Search for the cell housing the specified text and yield its [x, y] center coordinate. 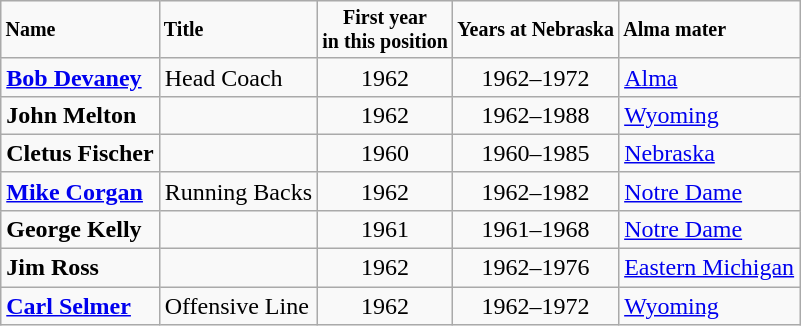
Cletus Fischer [80, 153]
1962–1988 [536, 115]
Bob Devaney [80, 77]
1960–1985 [536, 153]
Name [80, 30]
1960 [386, 153]
Years at Nebraska [536, 30]
Nebraska [710, 153]
1961 [386, 229]
Offensive Line [238, 306]
1961–1968 [536, 229]
Alma mater [710, 30]
First yearin this position [386, 30]
Head Coach [238, 77]
1962–1982 [536, 191]
Mike Corgan [80, 191]
Title [238, 30]
Alma [710, 77]
John Melton [80, 115]
Running Backs [238, 191]
Jim Ross [80, 268]
Eastern Michigan [710, 268]
1962–1976 [536, 268]
George Kelly [80, 229]
Carl Selmer [80, 306]
